Scan for the cell matching the given text and deliver its [x, y] coordinate at center. 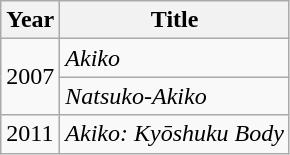
Akiko: Kyōshuku Body [175, 134]
Natsuko-Akiko [175, 96]
2007 [30, 77]
Akiko [175, 58]
2011 [30, 134]
Year [30, 20]
Title [175, 20]
